Scan for the cell matching the given text and deliver its (X, Y) coordinate at center. 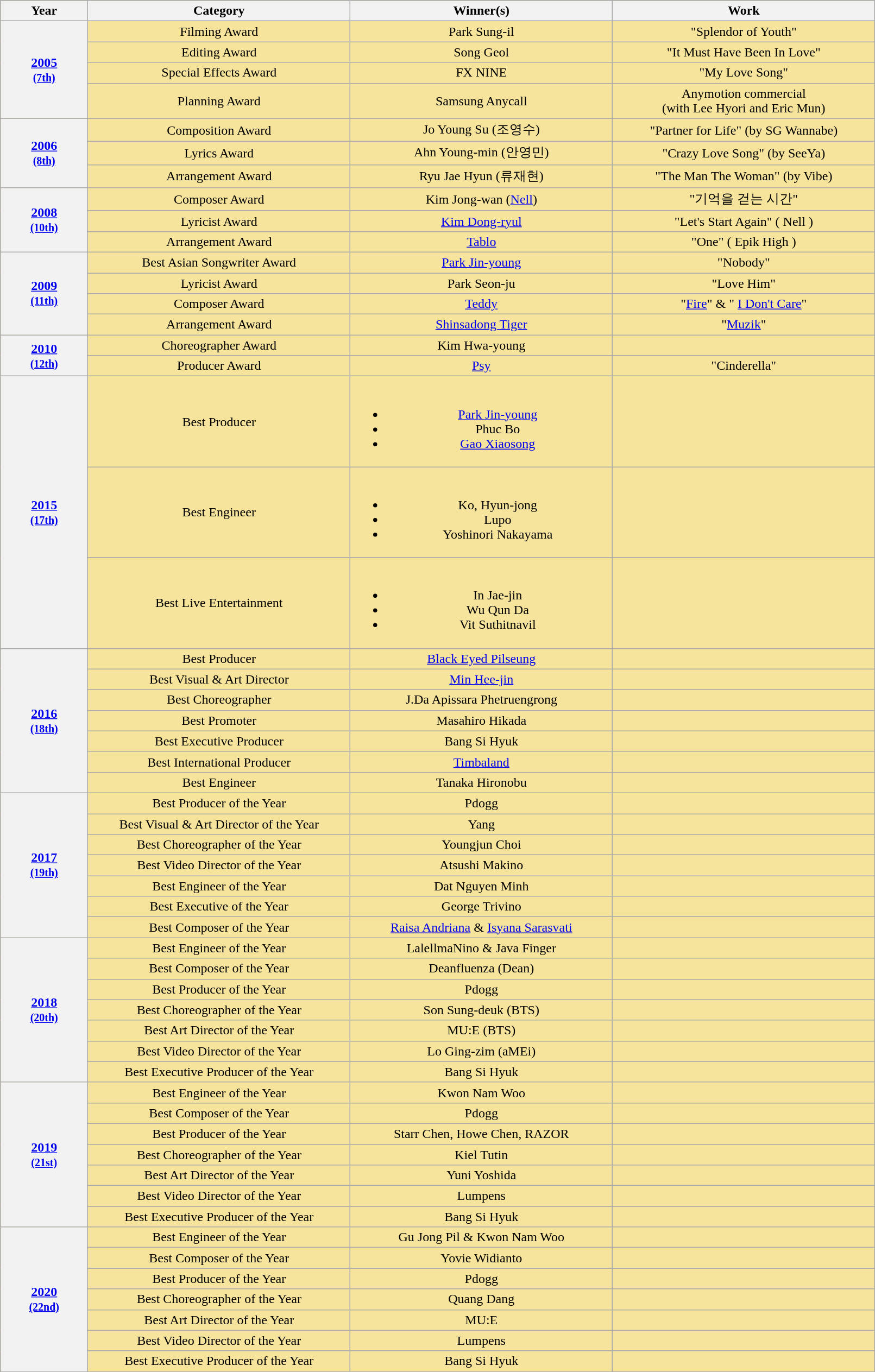
Yang (481, 824)
In Jae-jin Wu Qun Da Vit Suthitnavil (481, 603)
2009(11th) (45, 293)
Best International Producer (219, 762)
Yovie Widianto (481, 1258)
"Partner for Life" (by SG Wannabe) (744, 130)
Atsushi Makino (481, 865)
Kim Jong-wan (Nell) (481, 200)
Psy (481, 366)
George Trivino (481, 907)
LalellmaNino & Java Finger (481, 948)
Park Jin-young (481, 262)
Starr Chen, Howe Chen, RAZOR (481, 1134)
Composition Award (219, 130)
Kwon Nam Woo (481, 1092)
2019(21st) (45, 1154)
"Muzik" (744, 325)
"Crazy Love Song" (by SeeYa) (744, 153)
Best Visual & Art Director (219, 679)
Producer Award (219, 366)
Special Effects Award (219, 73)
"Cinderella" (744, 366)
2015 (17th) (45, 513)
FX NINE (481, 73)
Son Sung-deuk (BTS) (481, 1010)
Yuni Yoshida (481, 1175)
"Fire" & " I Don't Care" (744, 304)
"Love Him" (744, 283)
Youngjun Choi (481, 845)
Masahiro Hikada (481, 720)
Song Geol (481, 52)
"My Love Song" (744, 73)
Kim Hwa-young (481, 345)
Dat Nguyen Minh (481, 886)
Ryu Jae Hyun (류재현) (481, 176)
"One" ( Epik High ) (744, 242)
"It Must Have Been In Love" (744, 52)
Shinsadong Tiger (481, 325)
Quang Dang (481, 1299)
Tanaka Hironobu (481, 782)
Winner(s) (481, 11)
MU:E (481, 1320)
"Let's Start Again" ( Nell ) (744, 221)
Best Executive of the Year (219, 907)
Anymotion commercial(with Lee Hyori and Eric Mun) (744, 101)
Work (744, 11)
2010(12th) (45, 356)
2020(22nd) (45, 1299)
Lo Ging-zim (aMEi) (481, 1051)
Deanfluenza (Dean) (481, 969)
Best Live Entertainment (219, 603)
2006(8th) (45, 153)
MU:E (BTS) (481, 1030)
Filming Award (219, 31)
Timbaland (481, 762)
"기억을 걷는 시간" (744, 200)
Year (45, 11)
Kim Dong-ryul (481, 221)
J.Da Apissara Phetruengrong (481, 700)
Editing Award (219, 52)
"Nobody" (744, 262)
2005(7th) (45, 69)
Park Jin-young Phuc Bo Gao Xiaosong (481, 421)
2016 (18th) (45, 720)
Min Hee-jin (481, 679)
Planning Award (219, 101)
Black Eyed Pilseung (481, 659)
Best Visual & Art Director of the Year (219, 824)
Park Sung-il (481, 31)
"The Man The Woman" (by Vibe) (744, 176)
Gu Jong Pil & Kwon Nam Woo (481, 1237)
Best Executive Producer (219, 741)
2017(19th) (45, 865)
Samsung Anycall (481, 101)
Choreographer Award (219, 345)
Tablo (481, 242)
Park Seon-ju (481, 283)
Best Choreographer (219, 700)
Category (219, 11)
Kiel Tutin (481, 1155)
Ko, Hyun-jong Lupo Yoshinori Nakayama (481, 513)
2008(10th) (45, 220)
"Splendor of Youth" (744, 31)
Teddy (481, 304)
Best Promoter (219, 720)
Jo Young Su (조영수) (481, 130)
2018(20th) (45, 1010)
Best Asian Songwriter Award (219, 262)
Ahn Young-min (안영민) (481, 153)
Lyrics Award (219, 153)
Raisa Andriana & Isyana Sarasvati (481, 927)
